Extract the (X, Y) coordinate from the center of the cell holding the provided text.  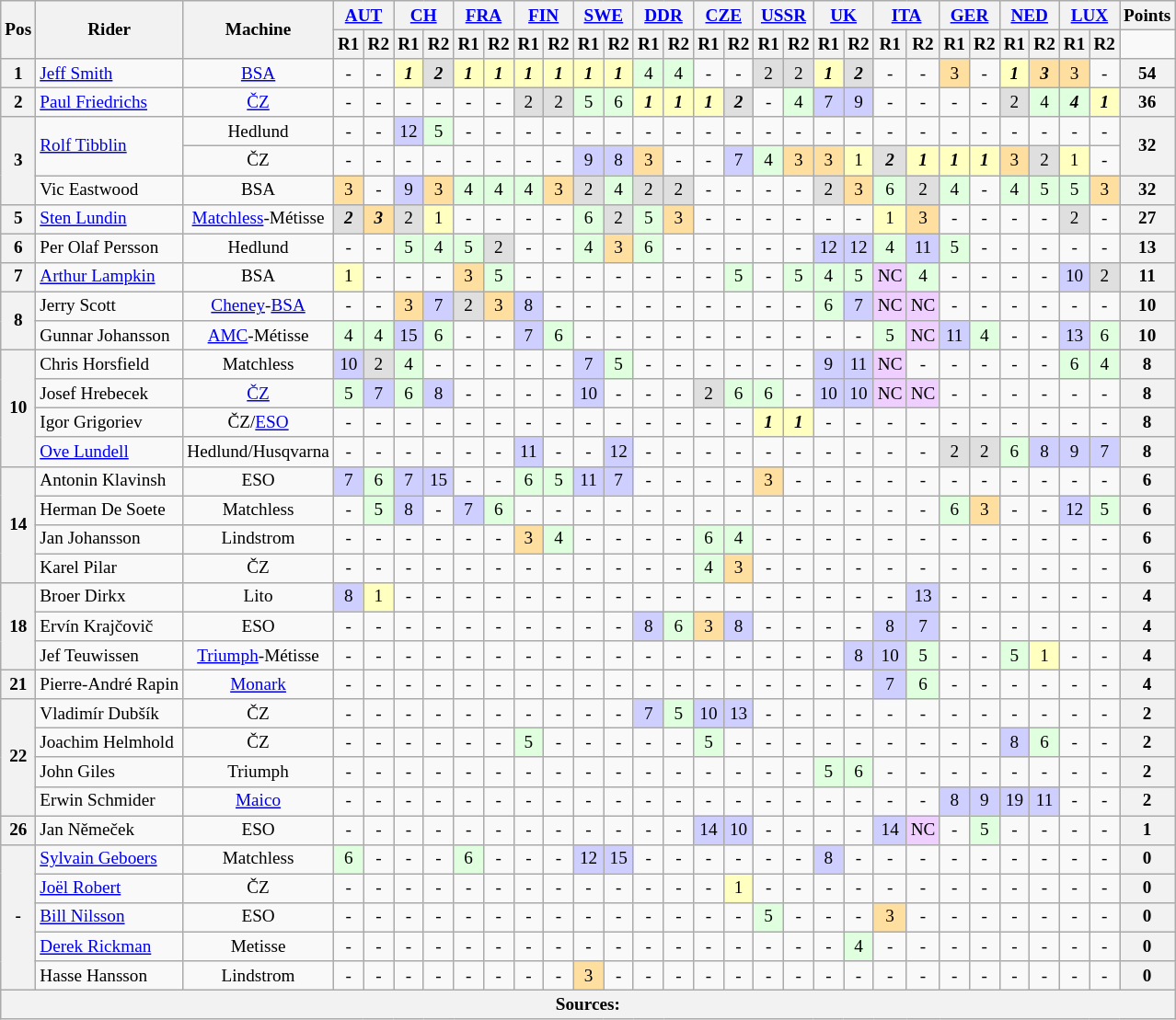
Triumph-Métisse (259, 656)
Sources: (588, 1004)
ITA (906, 16)
Joachim Helmhold (110, 743)
UK (843, 16)
Triumph (259, 772)
Gunnar Johansson (110, 336)
Josef Hrebecek (110, 394)
FIN (543, 16)
CZE (723, 16)
Karel Pilar (110, 568)
AMC-Métisse (259, 336)
NED (1029, 16)
Jeff Smith (110, 74)
Antonin Klavinsh (110, 481)
Joël Robert (110, 888)
Lito (259, 597)
54 (1147, 74)
36 (1147, 102)
Vic Eastwood (110, 189)
Pierre-André Rapin (110, 684)
21 (18, 684)
CH (423, 16)
Erwin Schmider (110, 801)
AUT (363, 16)
Bill Nilsson (110, 917)
Monark (259, 684)
Arthur Lampkin (110, 277)
Jef Teuwissen (110, 656)
Pos (18, 29)
Points (1147, 16)
FRA (484, 16)
Ove Lundell (110, 452)
Jerry Scott (110, 306)
Chris Horsfield (110, 364)
Herman De Soete (110, 510)
26 (18, 830)
Cheney-BSA (259, 306)
Sylvain Geboers (110, 859)
ČZ/ESO (259, 423)
Maico (259, 801)
Igor Grigoriev (110, 423)
Sten Lundin (110, 219)
Matchless-Métisse (259, 219)
Rolf Tibblin (110, 145)
18 (18, 625)
GER (970, 16)
Metisse (259, 946)
Rider (110, 29)
John Giles (110, 772)
Hasse Hansson (110, 976)
Per Olaf Persson (110, 248)
Derek Rickman (110, 946)
LUX (1090, 16)
Jan Němeček (110, 830)
19 (1014, 801)
Paul Friedrichs (110, 102)
22 (18, 758)
Broer Dirkx (110, 597)
Vladimír Dubšík (110, 714)
Hedlund/Husqvarna (259, 452)
Jan Johansson (110, 539)
USSR (784, 16)
27 (1147, 219)
Machine (259, 29)
Ervín Krajčovič (110, 626)
SWE (604, 16)
DDR (663, 16)
